Detect which cell encompasses the target text, then output its [x, y] center coordinate. 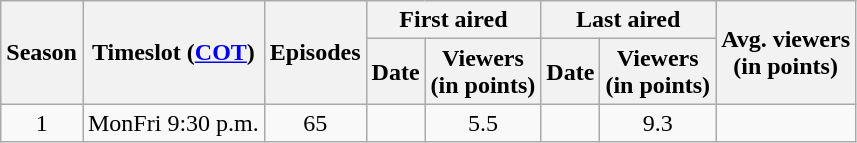
Avg. viewers(in points) [786, 52]
65 [315, 123]
Timeslot (COT) [173, 52]
5.5 [483, 123]
Last aired [628, 20]
Episodes [315, 52]
1 [42, 123]
First aired [454, 20]
MonFri 9:30 p.m. [173, 123]
9.3 [658, 123]
Season [42, 52]
